Capture the cell that displays the provided text and extract its (X, Y) central coordinate. 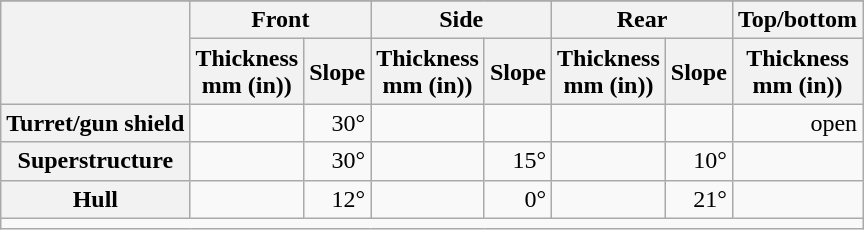
12° (338, 199)
Front (280, 20)
Hull (96, 199)
Top/bottom (797, 20)
15° (518, 161)
10° (698, 161)
Turret/gun shield (96, 123)
open (797, 123)
Side (462, 20)
Superstructure (96, 161)
Rear (642, 20)
21° (698, 199)
0° (518, 199)
